Pinpoint the cell where the given text exists, returning its (x, y) midpoint coordinate. 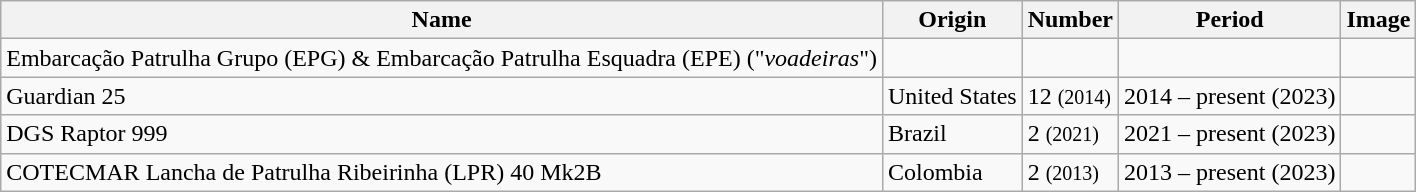
United States (952, 96)
Brazil (952, 134)
Name (442, 20)
Guardian 25 (442, 96)
12 (2014) (1070, 96)
Image (1378, 20)
Number (1070, 20)
2014 – present (2023) (1230, 96)
Colombia (952, 172)
Origin (952, 20)
Period (1230, 20)
2021 – present (2023) (1230, 134)
DGS Raptor 999 (442, 134)
2 (2021) (1070, 134)
2 (2013) (1070, 172)
2013 – present (2023) (1230, 172)
Embarcação Patrulha Grupo (EPG) & Embarcação Patrulha Esquadra (EPE) ("voadeiras") (442, 58)
COTECMAR Lancha de Patrulha Ribeirinha (LPR) 40 Mk2B (442, 172)
